Return the [X, Y] coordinate for the center point of the cell that contains the specified text.  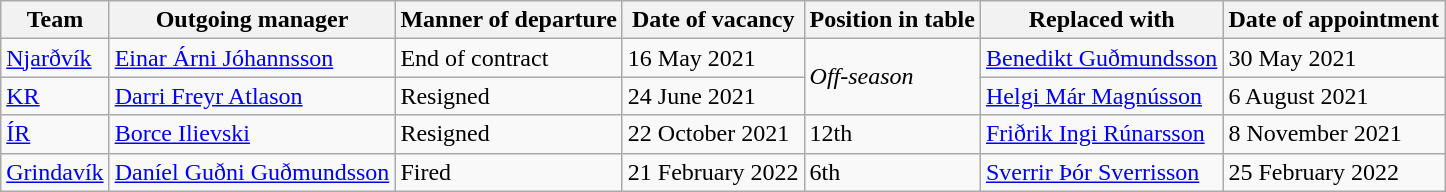
Position in table [892, 20]
30 May 2021 [1334, 58]
12th [892, 134]
6th [892, 172]
KR [55, 96]
Benedikt Guðmundsson [1101, 58]
6 August 2021 [1334, 96]
Date of vacancy [713, 20]
Helgi Már Magnússon [1101, 96]
Manner of departure [508, 20]
Darri Freyr Atlason [252, 96]
End of contract [508, 58]
Njarðvík [55, 58]
Team [55, 20]
21 February 2022 [713, 172]
24 June 2021 [713, 96]
ÍR [55, 134]
Friðrik Ingi Rúnarsson [1101, 134]
Grindavík [55, 172]
8 November 2021 [1334, 134]
Off-season [892, 77]
Daníel Guðni Guðmundsson [252, 172]
Einar Árni Jóhannsson [252, 58]
22 October 2021 [713, 134]
25 February 2022 [1334, 172]
Outgoing manager [252, 20]
Fired [508, 172]
Replaced with [1101, 20]
Borce Ilievski [252, 134]
Date of appointment [1334, 20]
16 May 2021 [713, 58]
Sverrir Þór Sverrisson [1101, 172]
